Return the [X, Y] coordinate for the center point of the cell that contains the specified text.  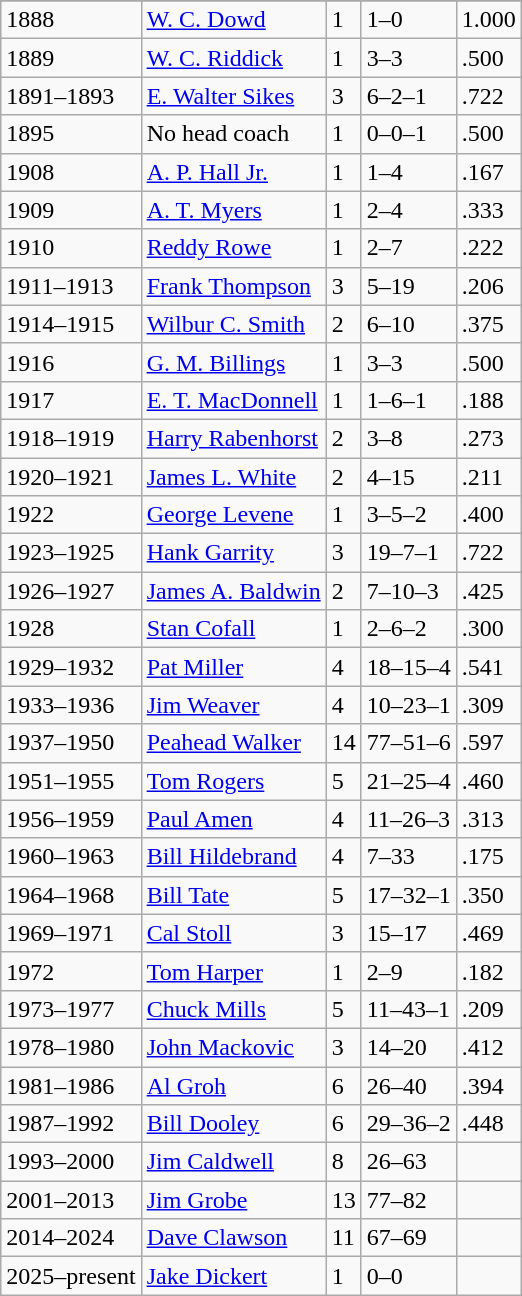
1956–1959 [71, 819]
6–2–1 [408, 96]
6–10 [408, 324]
Wilbur C. Smith [234, 324]
Jim Caldwell [234, 1162]
No head coach [234, 134]
.309 [488, 705]
2–6–2 [408, 629]
1937–1950 [71, 743]
Paul Amen [234, 819]
James L. White [234, 477]
2–7 [408, 248]
1–0 [408, 20]
26–40 [408, 1085]
1920–1921 [71, 477]
Bill Hildebrand [234, 857]
0–0–1 [408, 134]
John Mackovic [234, 1047]
13 [344, 1200]
8 [344, 1162]
1933–1936 [71, 705]
26–63 [408, 1162]
29–36–2 [408, 1124]
2001–2013 [71, 1200]
G. M. Billings [234, 362]
1973–1977 [71, 1009]
1916 [71, 362]
14–20 [408, 1047]
1951–1955 [71, 781]
1910 [71, 248]
.167 [488, 172]
1972 [71, 971]
18–15–4 [408, 667]
1917 [71, 400]
1908 [71, 172]
2014–2024 [71, 1238]
1929–1932 [71, 667]
1.000 [488, 20]
E. Walter Sikes [234, 96]
A. P. Hall Jr. [234, 172]
.400 [488, 515]
10–23–1 [408, 705]
1926–1927 [71, 591]
Tom Harper [234, 971]
.313 [488, 819]
1981–1986 [71, 1085]
1909 [71, 210]
W. C. Riddick [234, 58]
Reddy Rowe [234, 248]
1978–1980 [71, 1047]
.541 [488, 667]
77–51–6 [408, 743]
.425 [488, 591]
.469 [488, 933]
Peahead Walker [234, 743]
Bill Dooley [234, 1124]
77–82 [408, 1200]
2–4 [408, 210]
1923–1925 [71, 553]
Bill Tate [234, 895]
1889 [71, 58]
.206 [488, 286]
Chuck Mills [234, 1009]
1960–1963 [71, 857]
.448 [488, 1124]
21–25–4 [408, 781]
Dave Clawson [234, 1238]
2025–present [71, 1276]
5–19 [408, 286]
.300 [488, 629]
1969–1971 [71, 933]
Tom Rogers [234, 781]
1928 [71, 629]
14 [344, 743]
2–9 [408, 971]
3–5–2 [408, 515]
Cal Stoll [234, 933]
1987–1992 [71, 1124]
3–8 [408, 438]
W. C. Dowd [234, 20]
1895 [71, 134]
.175 [488, 857]
Stan Cofall [234, 629]
.394 [488, 1085]
.350 [488, 895]
.209 [488, 1009]
Jim Grobe [234, 1200]
.211 [488, 477]
.412 [488, 1047]
.375 [488, 324]
11 [344, 1238]
.182 [488, 971]
.273 [488, 438]
1993–2000 [71, 1162]
Jake Dickert [234, 1276]
Pat Miller [234, 667]
Al Groh [234, 1085]
Frank Thompson [234, 286]
0–0 [408, 1276]
.222 [488, 248]
George Levene [234, 515]
1–6–1 [408, 400]
1891–1893 [71, 96]
E. T. MacDonnell [234, 400]
1918–1919 [71, 438]
1914–1915 [71, 324]
.460 [488, 781]
19–7–1 [408, 553]
1–4 [408, 172]
.333 [488, 210]
67–69 [408, 1238]
Jim Weaver [234, 705]
4–15 [408, 477]
7–33 [408, 857]
Harry Rabenhorst [234, 438]
15–17 [408, 933]
17–32–1 [408, 895]
James A. Baldwin [234, 591]
.597 [488, 743]
11–43–1 [408, 1009]
11–26–3 [408, 819]
1922 [71, 515]
Hank Garrity [234, 553]
.188 [488, 400]
1964–1968 [71, 895]
1911–1913 [71, 286]
A. T. Myers [234, 210]
7–10–3 [408, 591]
1888 [71, 20]
